Capture the cell that displays the provided text and extract its (X, Y) central coordinate. 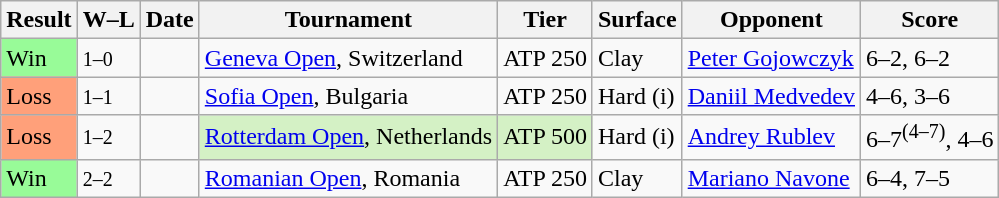
6–4, 7–5 (930, 178)
6–2, 6–2 (930, 58)
Surface (637, 20)
1–2 (108, 138)
Date (170, 20)
ATP 500 (546, 138)
6–7(4–7), 4–6 (930, 138)
W–L (108, 20)
Daniil Medvedev (771, 96)
Peter Gojowczyk (771, 58)
Opponent (771, 20)
Andrey Rublev (771, 138)
Rotterdam Open, Netherlands (348, 138)
Mariano Navone (771, 178)
Result (39, 20)
1–1 (108, 96)
2–2 (108, 178)
Sofia Open, Bulgaria (348, 96)
Tournament (348, 20)
Tier (546, 20)
Geneva Open, Switzerland (348, 58)
1–0 (108, 58)
4–6, 3–6 (930, 96)
Romanian Open, Romania (348, 178)
Score (930, 20)
